Find where the given text appears and provide that cell's center as (x, y) coordinate. 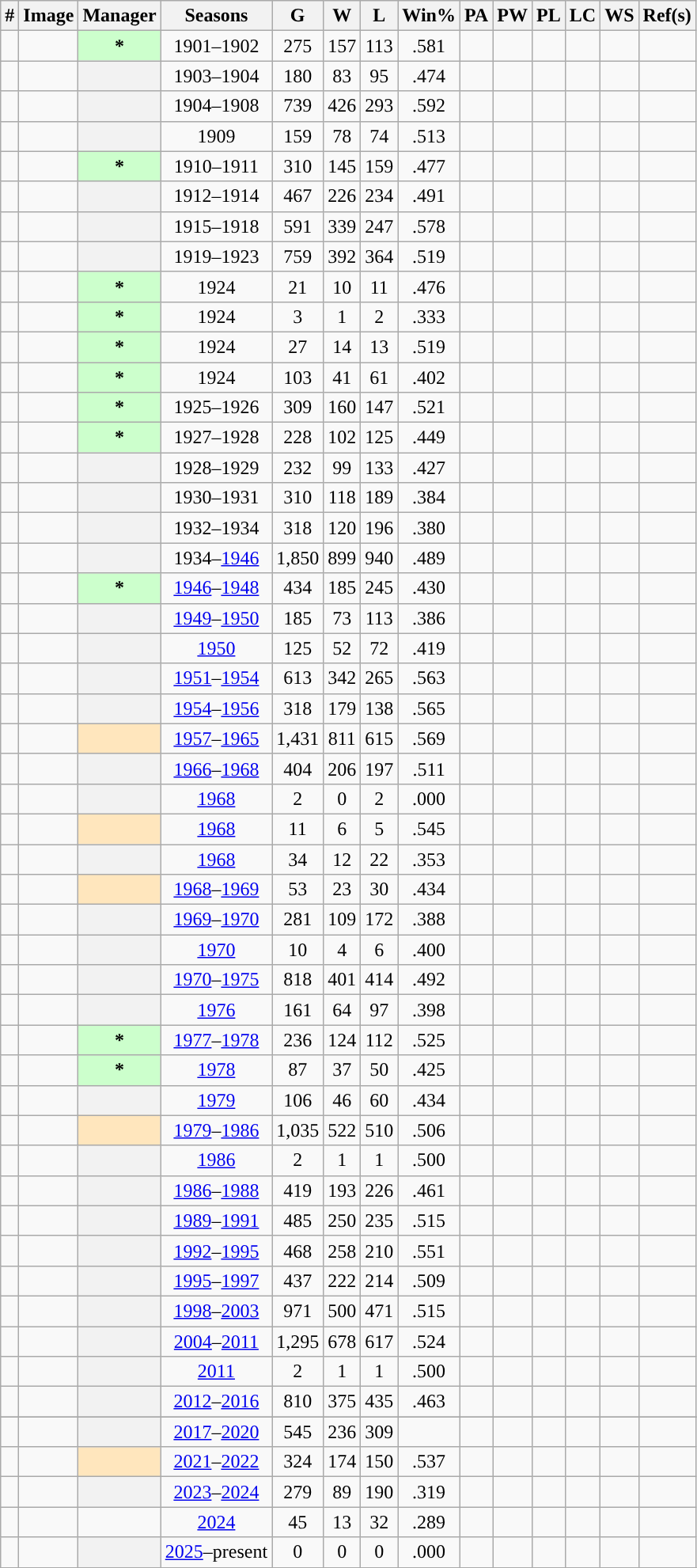
342 (342, 678)
4 (342, 950)
.569 (429, 738)
.425 (429, 1070)
281 (297, 920)
32 (380, 1522)
196 (380, 528)
.289 (429, 1522)
30 (380, 890)
.461 (429, 1190)
Ref(s) (667, 16)
811 (342, 738)
161 (297, 1010)
759 (297, 256)
1946–1948 (216, 588)
324 (297, 1462)
437 (297, 1281)
160 (342, 408)
375 (342, 1402)
1919–1923 (216, 256)
.513 (429, 136)
60 (380, 1100)
467 (297, 196)
545 (297, 1432)
678 (342, 1342)
214 (380, 1281)
510 (380, 1130)
.492 (429, 980)
1928–1929 (216, 468)
.537 (429, 1462)
265 (380, 678)
1979–1986 (216, 1130)
1,295 (297, 1342)
145 (342, 166)
.524 (429, 1342)
1968–1969 (216, 890)
1966–1968 (216, 769)
.400 (429, 950)
G (297, 16)
.511 (429, 769)
245 (380, 588)
109 (342, 920)
1934–1946 (216, 558)
435 (380, 1402)
.563 (429, 678)
72 (380, 648)
206 (342, 769)
1904–1908 (216, 106)
279 (297, 1492)
247 (380, 226)
.551 (429, 1251)
275 (297, 46)
1986–1988 (216, 1190)
21 (297, 287)
1910–1911 (216, 166)
95 (380, 76)
.477 (429, 166)
.506 (429, 1130)
1978 (216, 1070)
222 (342, 1281)
1979 (216, 1100)
193 (342, 1190)
1927–1928 (216, 438)
1969–1970 (216, 920)
41 (342, 378)
899 (342, 558)
1995–1997 (216, 1281)
3 (297, 317)
500 (342, 1311)
22 (380, 859)
426 (342, 106)
L (380, 16)
78 (342, 136)
50 (380, 1070)
2025–present (216, 1552)
.319 (429, 1492)
102 (342, 438)
2024 (216, 1522)
PL (548, 16)
14 (342, 347)
45 (297, 1522)
73 (342, 618)
228 (297, 438)
103 (297, 378)
PA (476, 16)
1977–1978 (216, 1040)
5 (380, 829)
97 (380, 1010)
.353 (429, 859)
118 (342, 498)
150 (380, 1462)
.545 (429, 829)
617 (380, 1342)
.398 (429, 1010)
392 (342, 256)
1903–1904 (216, 76)
179 (342, 708)
106 (297, 1100)
.489 (429, 558)
197 (380, 769)
174 (342, 1462)
# (9, 16)
74 (380, 136)
64 (342, 1010)
34 (297, 859)
.509 (429, 1281)
.380 (429, 528)
234 (380, 196)
.386 (429, 618)
468 (297, 1251)
293 (380, 106)
37 (342, 1070)
61 (380, 378)
522 (342, 1130)
.427 (429, 468)
1932–1934 (216, 528)
23 (342, 890)
434 (297, 588)
180 (297, 76)
120 (342, 528)
810 (297, 1402)
1989–1991 (216, 1221)
2012–2016 (216, 1402)
2017–2020 (216, 1432)
133 (380, 468)
210 (380, 1251)
.476 (429, 287)
1957–1965 (216, 738)
W (342, 16)
1912–1914 (216, 196)
.384 (429, 498)
.581 (429, 46)
940 (380, 558)
124 (342, 1040)
89 (342, 1492)
112 (380, 1040)
.592 (429, 106)
138 (380, 708)
.565 (429, 708)
172 (380, 920)
1915–1918 (216, 226)
Seasons (216, 16)
.430 (429, 588)
Win% (429, 16)
83 (342, 76)
.449 (429, 438)
1998–2003 (216, 1311)
2021–2022 (216, 1462)
1,431 (297, 738)
190 (380, 1492)
258 (342, 1251)
1,035 (297, 1130)
235 (380, 1221)
.333 (429, 317)
1970–1975 (216, 980)
.419 (429, 648)
1950 (216, 648)
53 (297, 890)
1951–1954 (216, 678)
99 (342, 468)
339 (342, 226)
157 (342, 46)
232 (297, 468)
.525 (429, 1040)
PW (513, 16)
591 (297, 226)
.491 (429, 196)
.578 (429, 226)
46 (342, 1100)
1901–1902 (216, 46)
471 (380, 1311)
147 (380, 408)
414 (380, 980)
250 (342, 1221)
2004–2011 (216, 1342)
1930–1931 (216, 498)
613 (297, 678)
364 (380, 256)
.521 (429, 408)
.463 (429, 1402)
1949–1950 (216, 618)
WS (619, 16)
52 (342, 648)
2011 (216, 1372)
Manager (119, 16)
12 (342, 859)
1976 (216, 1010)
739 (297, 106)
.388 (429, 920)
615 (380, 738)
LC (582, 16)
401 (342, 980)
87 (297, 1070)
189 (380, 498)
404 (297, 769)
Image (49, 16)
1970 (216, 950)
1925–1926 (216, 408)
.474 (429, 76)
27 (297, 347)
419 (297, 1190)
1,850 (297, 558)
1992–1995 (216, 1251)
2023–2024 (216, 1492)
1954–1956 (216, 708)
1986 (216, 1160)
971 (297, 1311)
1909 (216, 136)
818 (297, 980)
485 (297, 1221)
.402 (429, 378)
